Search for the cell housing the specified text and yield its [x, y] center coordinate. 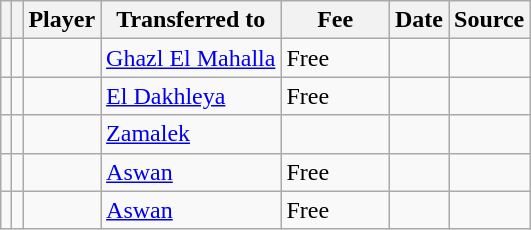
Date [418, 20]
Zamalek [191, 134]
Fee [336, 20]
El Dakhleya [191, 96]
Source [488, 20]
Transferred to [191, 20]
Ghazl El Mahalla [191, 58]
Player [62, 20]
